Find where the given text appears and provide that cell's center as (X, Y) coordinate. 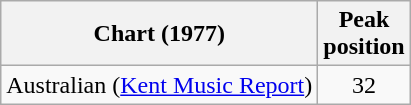
Chart (1977) (160, 34)
Australian (Kent Music Report) (160, 85)
Peakposition (364, 34)
32 (364, 85)
